Capture the cell that displays the provided text and extract its [X, Y] central coordinate. 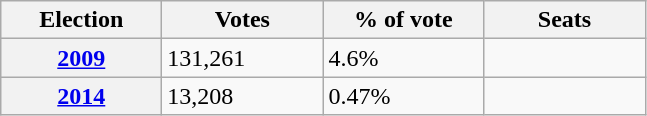
2009 [82, 58]
Election [82, 20]
0.47% [404, 96]
Seats [564, 20]
% of vote [404, 20]
2014 [82, 96]
Votes [242, 20]
131,261 [242, 58]
13,208 [242, 96]
4.6% [404, 58]
